Determine the (X, Y) coordinate at the center of the cell enclosing the given text.  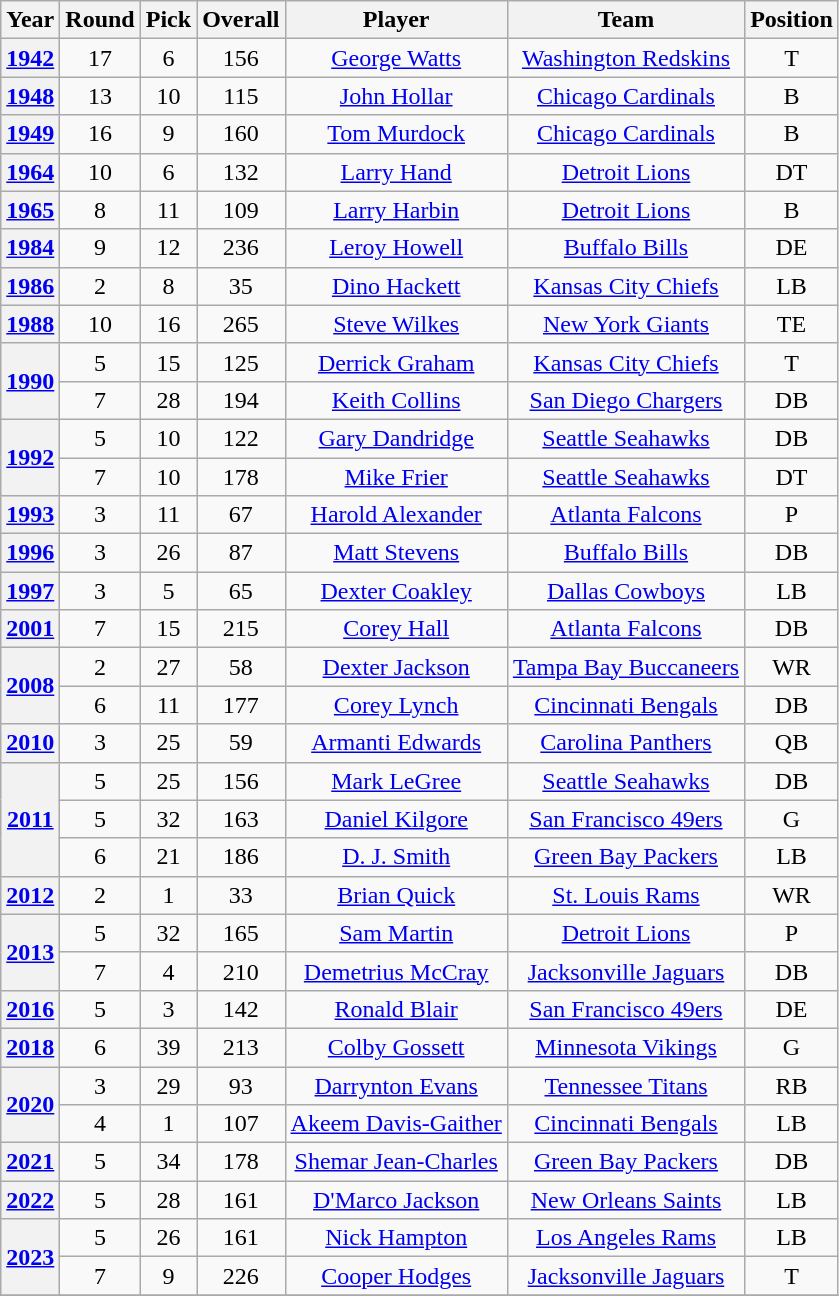
2016 (30, 1009)
1965 (30, 210)
34 (168, 1162)
Mike Frier (396, 477)
Dexter Jackson (396, 667)
Overall (241, 20)
87 (241, 553)
58 (241, 667)
93 (241, 1085)
1996 (30, 553)
New Orleans Saints (626, 1200)
2013 (30, 952)
Dino Hackett (396, 286)
RB (792, 1085)
Washington Redskins (626, 58)
2010 (30, 743)
67 (241, 515)
2018 (30, 1047)
Brian Quick (396, 895)
1988 (30, 324)
George Watts (396, 58)
265 (241, 324)
St. Louis Rams (626, 895)
2008 (30, 686)
1997 (30, 591)
Dexter Coakley (396, 591)
San Diego Chargers (626, 400)
Team (626, 20)
TE (792, 324)
12 (168, 248)
194 (241, 400)
Armanti Edwards (396, 743)
2012 (30, 895)
Corey Hall (396, 629)
Corey Lynch (396, 705)
John Hollar (396, 96)
1990 (30, 381)
Matt Stevens (396, 553)
D'Marco Jackson (396, 1200)
132 (241, 172)
Ronald Blair (396, 1009)
2022 (30, 1200)
160 (241, 134)
1964 (30, 172)
13 (100, 96)
Steve Wilkes (396, 324)
Colby Gossett (396, 1047)
QB (792, 743)
Keith Collins (396, 400)
115 (241, 96)
Dallas Cowboys (626, 591)
1949 (30, 134)
33 (241, 895)
2001 (30, 629)
2020 (30, 1104)
Round (100, 20)
Tennessee Titans (626, 1085)
109 (241, 210)
Minnesota Vikings (626, 1047)
1942 (30, 58)
17 (100, 58)
226 (241, 1276)
165 (241, 933)
122 (241, 438)
Daniel Kilgore (396, 819)
Sam Martin (396, 933)
215 (241, 629)
Tom Murdock (396, 134)
65 (241, 591)
Position (792, 20)
186 (241, 857)
Larry Harbin (396, 210)
D. J. Smith (396, 857)
Nick Hampton (396, 1238)
1986 (30, 286)
Los Angeles Rams (626, 1238)
125 (241, 362)
Akeem Davis-Gaither (396, 1124)
New York Giants (626, 324)
1993 (30, 515)
210 (241, 971)
29 (168, 1085)
163 (241, 819)
177 (241, 705)
Mark LeGree (396, 781)
Cooper Hodges (396, 1276)
21 (168, 857)
35 (241, 286)
Derrick Graham (396, 362)
Pick (168, 20)
Demetrius McCray (396, 971)
27 (168, 667)
1984 (30, 248)
39 (168, 1047)
2011 (30, 819)
2021 (30, 1162)
Shemar Jean-Charles (396, 1162)
Harold Alexander (396, 515)
142 (241, 1009)
2023 (30, 1257)
Carolina Panthers (626, 743)
Gary Dandridge (396, 438)
Player (396, 20)
107 (241, 1124)
Larry Hand (396, 172)
213 (241, 1047)
Year (30, 20)
59 (241, 743)
Tampa Bay Buccaneers (626, 667)
1948 (30, 96)
Darrynton Evans (396, 1085)
1992 (30, 457)
Leroy Howell (396, 248)
236 (241, 248)
